Detect which cell encompasses the target text, then output its (x, y) center coordinate. 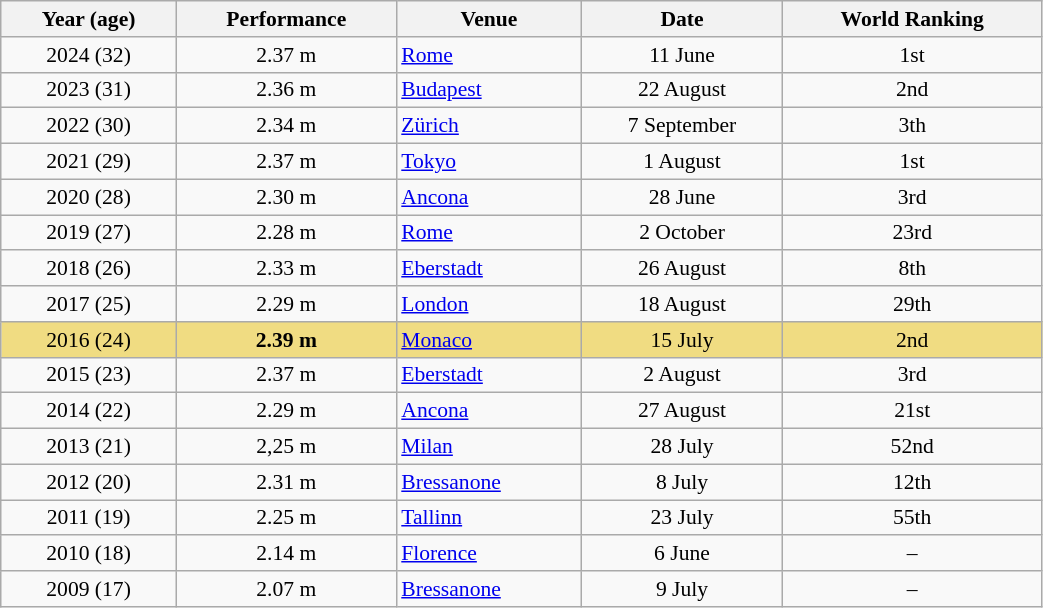
52nd (912, 447)
8th (912, 269)
27 August (682, 411)
2015 (23) (89, 375)
Date (682, 19)
Tokyo (488, 162)
2.28 m (286, 233)
2011 (19) (89, 518)
1 August (682, 162)
Tallinn (488, 518)
2010 (18) (89, 554)
2016 (24) (89, 340)
2020 (28) (89, 197)
2.30 m (286, 197)
Milan (488, 447)
2 August (682, 375)
29th (912, 304)
2023 (31) (89, 90)
2021 (29) (89, 162)
2009 (17) (89, 589)
3th (912, 126)
7 September (682, 126)
2017 (25) (89, 304)
2 October (682, 233)
2018 (26) (89, 269)
23 July (682, 518)
2.14 m (286, 554)
2.25 m (286, 518)
2.39 m (286, 340)
Budapest (488, 90)
21st (912, 411)
26 August (682, 269)
2022 (30) (89, 126)
2014 (22) (89, 411)
6 June (682, 554)
8 July (682, 482)
2012 (20) (89, 482)
London (488, 304)
Zürich (488, 126)
12th (912, 482)
9 July (682, 589)
World Ranking (912, 19)
11 June (682, 55)
Performance (286, 19)
Monaco (488, 340)
Venue (488, 19)
2.33 m (286, 269)
Year (age) (89, 19)
55th (912, 518)
2.31 m (286, 482)
15 July (682, 340)
22 August (682, 90)
2,25 m (286, 447)
23rd (912, 233)
18 August (682, 304)
2.36 m (286, 90)
Florence (488, 554)
2.07 m (286, 589)
2.34 m (286, 126)
28 June (682, 197)
2013 (21) (89, 447)
2019 (27) (89, 233)
28 July (682, 447)
2024 (32) (89, 55)
